Identify which cell holds the provided text, then report its [x, y] central coordinate. 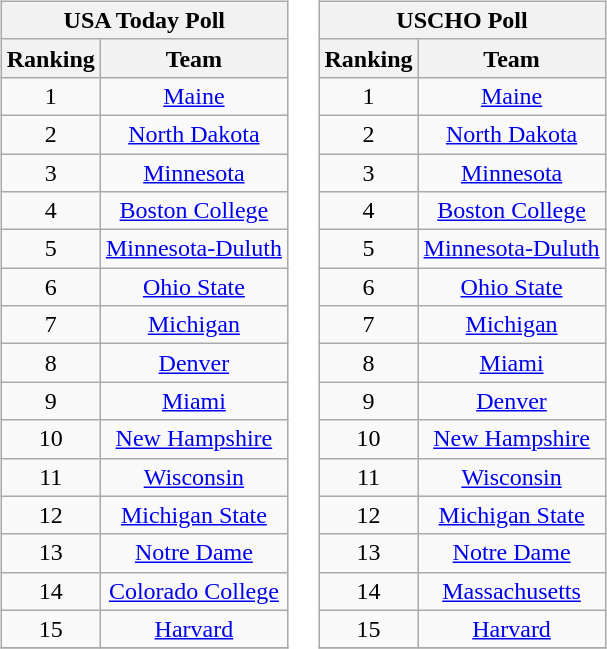
USCHO Poll [462, 20]
Massachusetts [512, 591]
USA Today Poll [144, 20]
Colorado College [194, 591]
